Provide the [X, Y] coordinate of the cell's center where the given text is located.  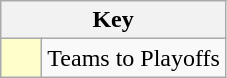
Key [114, 20]
Teams to Playoffs [134, 58]
